Determine the (x, y) coordinate at the center of the cell enclosing the given text.  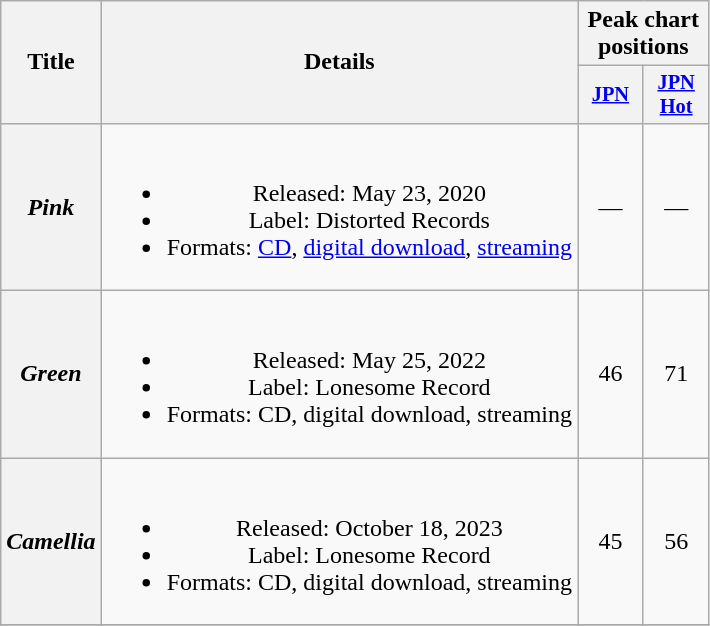
Released: May 25, 2022Label: Lonesome RecordFormats: CD, digital download, streaming (339, 374)
JPN Hot (676, 95)
71 (676, 374)
56 (676, 542)
Released: May 23, 2020Label: Distorted RecordsFormats: CD, digital download, streaming (339, 206)
Details (339, 62)
JPN (611, 95)
Title (51, 62)
Camellia (51, 542)
Released: October 18, 2023Label: Lonesome RecordFormats: CD, digital download, streaming (339, 542)
Peak chart positions (644, 34)
46 (611, 374)
Green (51, 374)
Pink (51, 206)
45 (611, 542)
